Find where the given text appears and provide that cell's center as (x, y) coordinate. 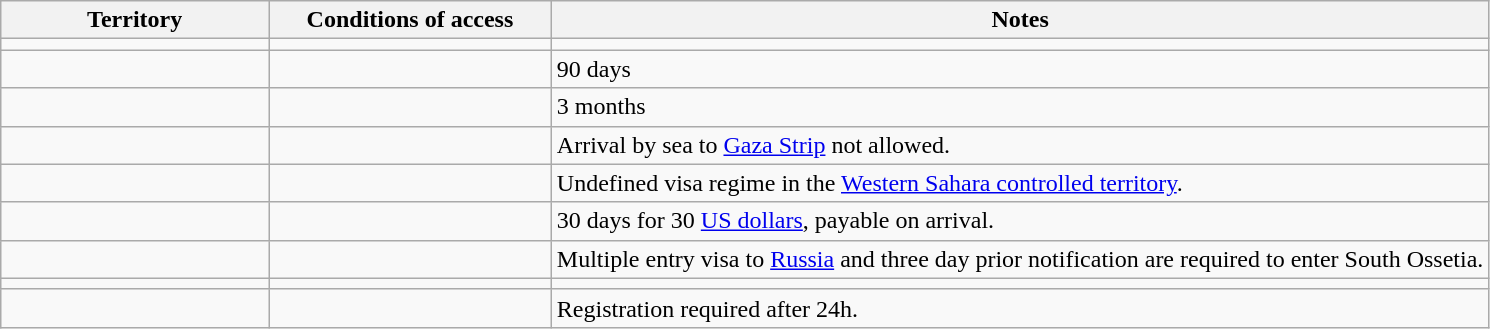
90 days (1020, 69)
Arrival by sea to Gaza Strip not allowed. (1020, 145)
Registration required after 24h. (1020, 308)
Notes (1020, 20)
Multiple entry visa to Russia and three day prior notification are required to enter South Ossetia. (1020, 259)
3 months (1020, 107)
Territory (135, 20)
30 days for 30 US dollars, payable on arrival. (1020, 221)
Conditions of access (410, 20)
Undefined visa regime in the Western Sahara controlled territory. (1020, 183)
